Return the (X, Y) coordinate for the center point of the cell that contains the specified text.  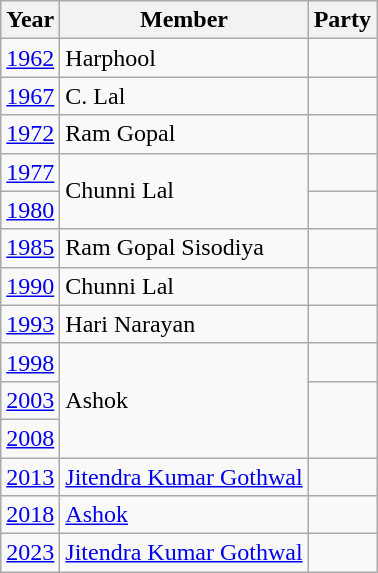
Party (342, 20)
1985 (30, 248)
Ram Gopal Sisodiya (184, 248)
1962 (30, 58)
2023 (30, 553)
2018 (30, 515)
2013 (30, 477)
Year (30, 20)
Member (184, 20)
1972 (30, 134)
2003 (30, 400)
1998 (30, 362)
C. Lal (184, 96)
1980 (30, 210)
Harphool (184, 58)
Hari Narayan (184, 324)
1977 (30, 172)
Ram Gopal (184, 134)
1990 (30, 286)
2008 (30, 438)
1967 (30, 96)
1993 (30, 324)
